Locate the cell with the specified text and output its (x, y) center coordinate. 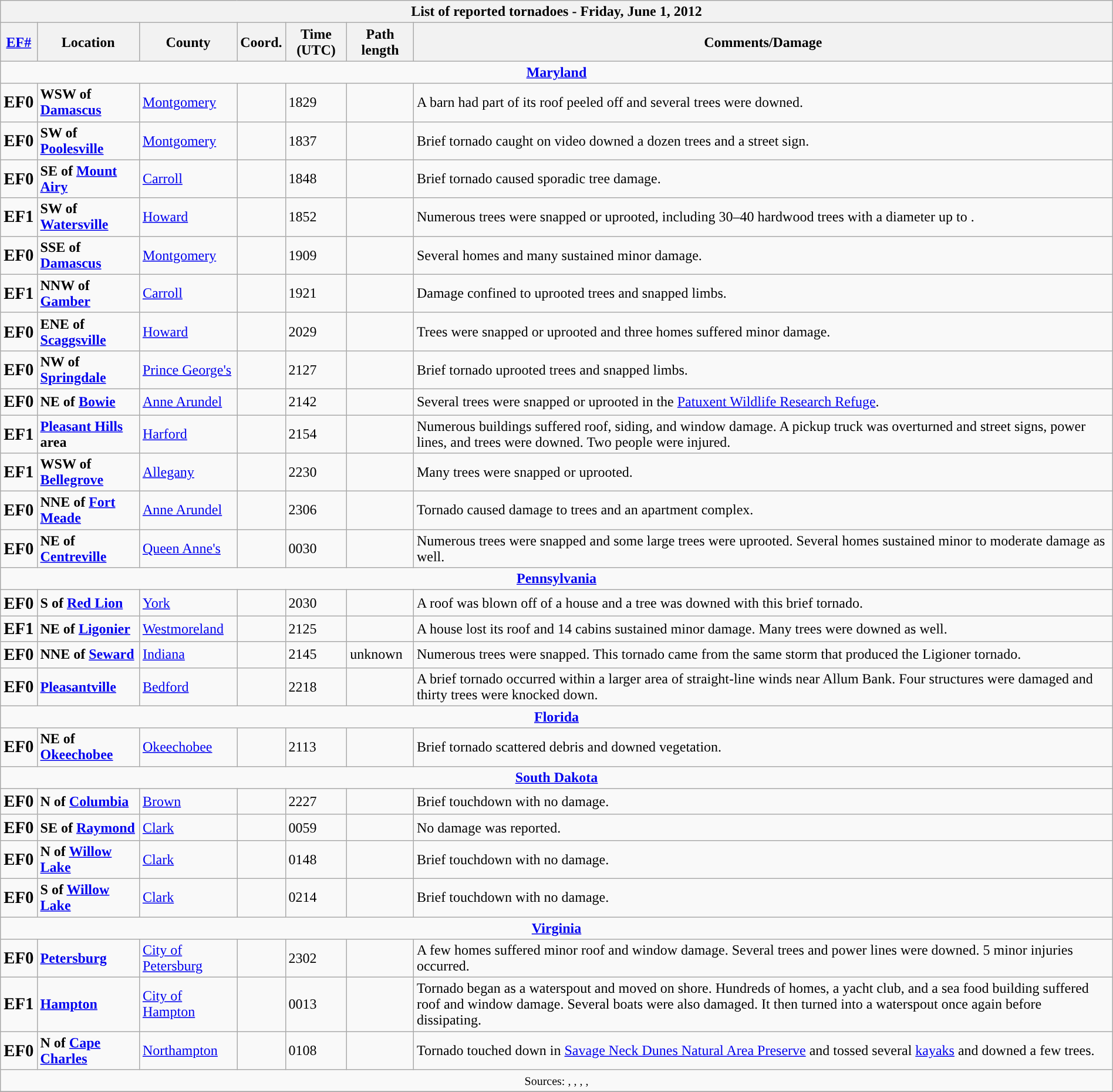
South Dakota (556, 777)
0214 (316, 897)
Tornado caused damage to trees and an apartment complex. (763, 511)
Numerous trees were snapped. This tornado came from the same storm that produced the Ligioner tornado. (763, 655)
A roof was blown off of a house and a tree was downed with this brief tornado. (763, 603)
Harford (188, 433)
2145 (316, 655)
Pleasant Hills area (88, 433)
Okeechobee (188, 747)
1852 (316, 217)
City of Petersburg (188, 958)
City of Hampton (188, 1005)
1848 (316, 178)
2306 (316, 511)
NNE of Fort Meade (88, 511)
Queen Anne's (188, 548)
2030 (316, 603)
2154 (316, 433)
Brief tornado scattered debris and downed vegetation. (763, 747)
2227 (316, 801)
Several trees were snapped or uprooted in the Patuxent Wildlife Research Refuge. (763, 402)
NNW of Gamber (88, 294)
A barn had part of its roof peeled off and several trees were downed. (763, 102)
Path length (380, 42)
No damage was reported. (763, 827)
N of Willow Lake (88, 860)
N of Cape Charles (88, 1051)
SW of Poolesville (88, 141)
2230 (316, 472)
1829 (316, 102)
Numerous trees were snapped or uprooted, including 30–40 hardwood trees with a diameter up to . (763, 217)
Damage confined to uprooted trees and snapped limbs. (763, 294)
2125 (316, 629)
Indiana (188, 655)
SW of Watersville (88, 217)
unknown (380, 655)
Pennsylvania (556, 579)
0013 (316, 1005)
NNE of Seward (88, 655)
Brief tornado caused sporadic tree damage. (763, 178)
Prince George's (188, 370)
SE of Raymond (88, 827)
NE of Okeechobee (88, 747)
Allegany (188, 472)
Florida (556, 717)
Many trees were snapped or uprooted. (763, 472)
2142 (316, 402)
Northampton (188, 1051)
Numerous trees were snapped and some large trees were uprooted. Several homes sustained minor to moderate damage as well. (763, 548)
0030 (316, 548)
S of Willow Lake (88, 897)
Coord. (261, 42)
SE of Mount Airy (88, 178)
Tornado touched down in Savage Neck Dunes Natural Area Preserve and tossed several kayaks and downed a few trees. (763, 1051)
0108 (316, 1051)
Time (UTC) (316, 42)
Virginia (556, 928)
Trees were snapped or uprooted and three homes suffered minor damage. (763, 331)
2113 (316, 747)
County (188, 42)
ENE of Scaggsville (88, 331)
NE of Bowie (88, 402)
Location (88, 42)
WSW of Bellegrove (88, 472)
Pleasantville (88, 687)
2127 (316, 370)
NE of Centreville (88, 548)
2029 (316, 331)
Sources: , , , , (556, 1081)
York (188, 603)
1921 (316, 294)
N of Columbia (88, 801)
List of reported tornadoes - Friday, June 1, 2012 (556, 12)
SSE of Damascus (88, 255)
EF# (19, 42)
Petersburg (88, 958)
NE of Ligonier (88, 629)
Several homes and many sustained minor damage. (763, 255)
Westmoreland (188, 629)
Hampton (88, 1005)
0059 (316, 827)
WSW of Damascus (88, 102)
A few homes suffered minor roof and window damage. Several trees and power lines were downed. 5 minor injuries occurred. (763, 958)
Brown (188, 801)
Comments/Damage (763, 42)
Brief tornado caught on video downed a dozen trees and a street sign. (763, 141)
Brief tornado uprooted trees and snapped limbs. (763, 370)
1909 (316, 255)
Maryland (556, 72)
2218 (316, 687)
0148 (316, 860)
1837 (316, 141)
S of Red Lion (88, 603)
A house lost its roof and 14 cabins sustained minor damage. Many trees were downed as well. (763, 629)
2302 (316, 958)
NW of Springdale (88, 370)
Bedford (188, 687)
